Capture the cell that displays the provided text and extract its (x, y) central coordinate. 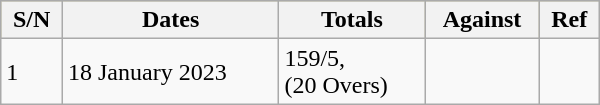
S/N (32, 20)
Dates (170, 20)
1 (32, 72)
18 January 2023 (170, 72)
Against (482, 20)
Ref (569, 20)
Totals (352, 20)
159/5,(20 Overs) (352, 72)
